For the text-containing cell, return its midpoint in (X, Y) coordinate format. 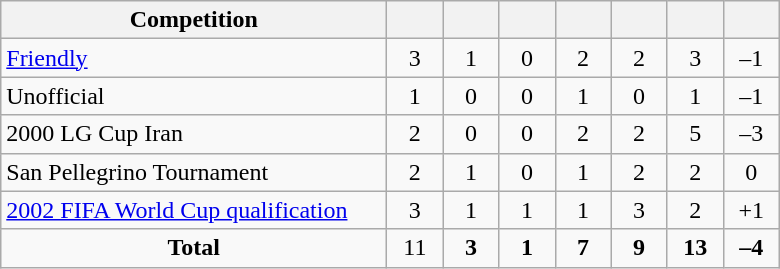
13 (695, 248)
–3 (751, 134)
Total (194, 248)
11 (415, 248)
2000 LG Cup Iran (194, 134)
9 (639, 248)
5 (695, 134)
7 (583, 248)
Competition (194, 20)
+1 (751, 210)
2002 FIFA World Cup qualification (194, 210)
Unofficial (194, 96)
San Pellegrino Tournament (194, 172)
–4 (751, 248)
Friendly (194, 58)
